Search for the cell housing the specified text and yield its [X, Y] center coordinate. 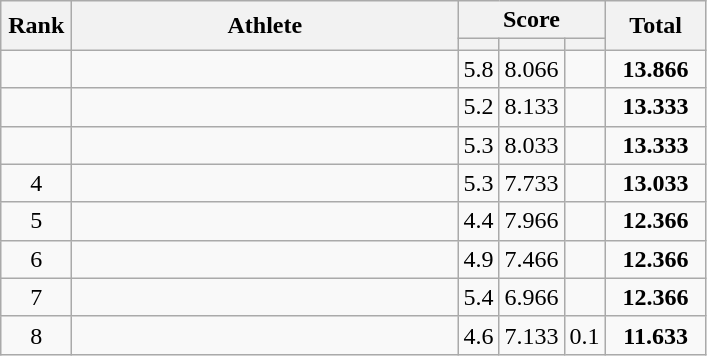
Total [656, 26]
0.1 [584, 335]
7.966 [532, 221]
11.633 [656, 335]
8.133 [532, 107]
4.9 [478, 259]
7.466 [532, 259]
4.6 [478, 335]
5 [36, 221]
7 [36, 297]
8 [36, 335]
8.033 [532, 145]
4.4 [478, 221]
5.8 [478, 69]
13.033 [656, 183]
5.2 [478, 107]
6.966 [532, 297]
4 [36, 183]
Score [532, 20]
7.133 [532, 335]
8.066 [532, 69]
7.733 [532, 183]
Rank [36, 26]
13.866 [656, 69]
Athlete [265, 26]
6 [36, 259]
5.4 [478, 297]
